Output the [X, Y] coordinate of the center of the cell containing the given text.  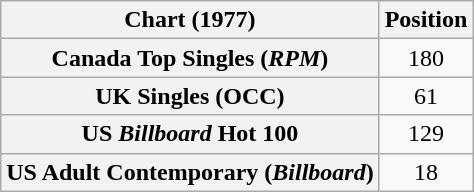
61 [426, 96]
129 [426, 134]
180 [426, 58]
18 [426, 172]
Chart (1977) [190, 20]
Position [426, 20]
UK Singles (OCC) [190, 96]
US Adult Contemporary (Billboard) [190, 172]
US Billboard Hot 100 [190, 134]
Canada Top Singles (RPM) [190, 58]
